Provide the [X, Y] coordinate of the cell's center where the given text is located.  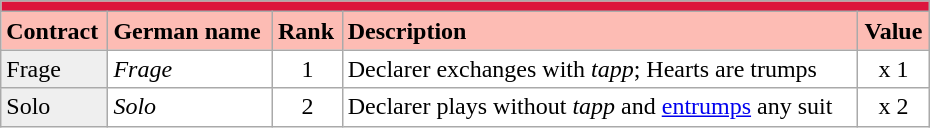
x 2 [894, 107]
Contract [54, 31]
2 [308, 107]
Rank [308, 31]
Value [894, 31]
Declarer plays without tapp and entrumps any suit [600, 107]
Description [600, 31]
1 [308, 69]
Declarer exchanges with tapp; Hearts are trumps [600, 69]
German name [190, 31]
x 1 [894, 69]
